Find where the given text appears and provide that cell's center as [x, y] coordinate. 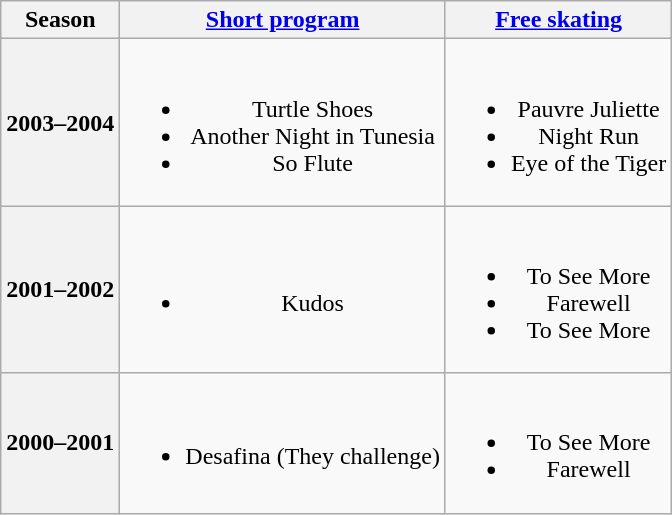
2000–2001 [60, 443]
To See MoreFarewell [558, 443]
Turtle Shoes Another Night in Tunesia So Flute [283, 122]
2001–2002 [60, 290]
Pauvre Juliette Night Run Eye of the Tiger [558, 122]
Kudos [283, 290]
To See More Farewell To See More [558, 290]
2003–2004 [60, 122]
Free skating [558, 20]
Desafina (They challenge) [283, 443]
Short program [283, 20]
Season [60, 20]
